Locate the cell with the specified text and output its [x, y] center coordinate. 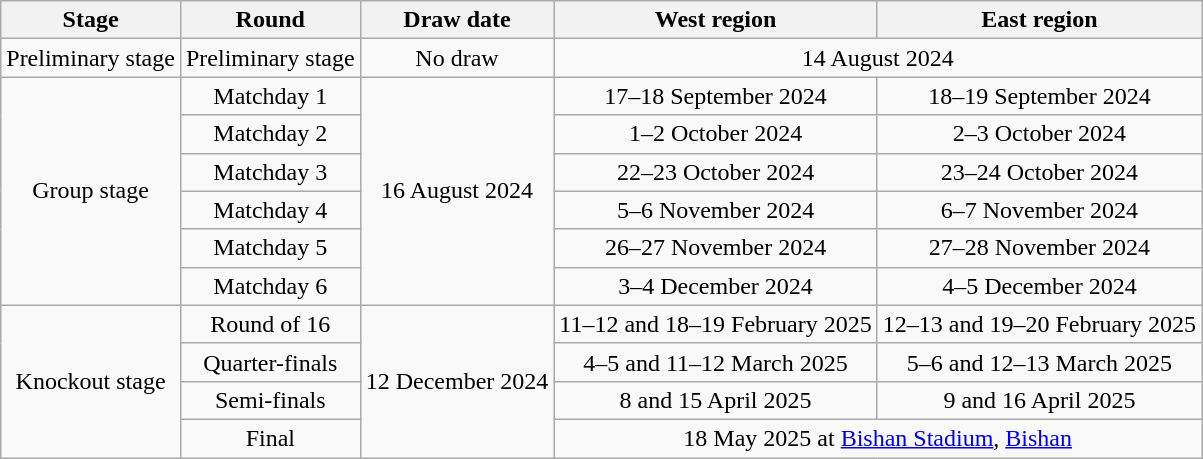
Round of 16 [270, 324]
Semi-finals [270, 400]
11–12 and 18–19 February 2025 [716, 324]
No draw [457, 58]
Stage [91, 20]
West region [716, 20]
23–24 October 2024 [1039, 172]
Matchday 1 [270, 96]
16 August 2024 [457, 191]
27–28 November 2024 [1039, 248]
Matchday 2 [270, 134]
4–5 and 11–12 March 2025 [716, 362]
Final [270, 438]
Round [270, 20]
26–27 November 2024 [716, 248]
East region [1039, 20]
4–5 December 2024 [1039, 286]
22–23 October 2024 [716, 172]
Draw date [457, 20]
6–7 November 2024 [1039, 210]
5–6 and 12–13 March 2025 [1039, 362]
8 and 15 April 2025 [716, 400]
Matchday 3 [270, 172]
18 May 2025 at Bishan Stadium, Bishan [878, 438]
Group stage [91, 191]
Matchday 6 [270, 286]
Matchday 5 [270, 248]
12–13 and 19–20 February 2025 [1039, 324]
3–4 December 2024 [716, 286]
14 August 2024 [878, 58]
Knockout stage [91, 381]
18–19 September 2024 [1039, 96]
12 December 2024 [457, 381]
Matchday 4 [270, 210]
2–3 October 2024 [1039, 134]
1–2 October 2024 [716, 134]
17–18 September 2024 [716, 96]
Quarter-finals [270, 362]
5–6 November 2024 [716, 210]
9 and 16 April 2025 [1039, 400]
